Determine the (x, y) coordinate at the center of the cell enclosing the given text.  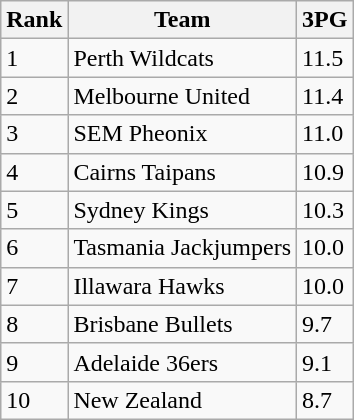
Melbourne United (182, 96)
6 (34, 248)
Sydney Kings (182, 210)
8 (34, 324)
11.0 (325, 134)
Illawara Hawks (182, 286)
Rank (34, 20)
3PG (325, 20)
10 (34, 400)
Team (182, 20)
7 (34, 286)
10.9 (325, 172)
SEM Pheonix (182, 134)
10.3 (325, 210)
Perth Wildcats (182, 58)
Adelaide 36ers (182, 362)
9 (34, 362)
11.4 (325, 96)
8.7 (325, 400)
11.5 (325, 58)
1 (34, 58)
Tasmania Jackjumpers (182, 248)
5 (34, 210)
Cairns Taipans (182, 172)
2 (34, 96)
Brisbane Bullets (182, 324)
New Zealand (182, 400)
9.1 (325, 362)
3 (34, 134)
4 (34, 172)
9.7 (325, 324)
